Provide the (x, y) coordinate of the cell's center where the given text is located.  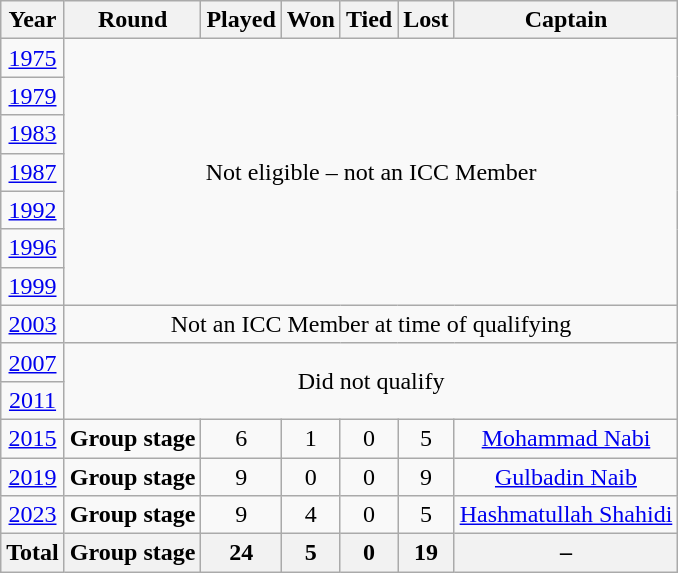
1996 (33, 248)
1983 (33, 134)
Captain (566, 20)
Hashmatullah Shahidi (566, 515)
24 (241, 553)
1 (310, 438)
1987 (33, 172)
Tied (368, 20)
2003 (33, 324)
Won (310, 20)
1975 (33, 58)
Mohammad Nabi (566, 438)
2007 (33, 362)
2011 (33, 400)
Not eligible – not an ICC Member (371, 172)
6 (241, 438)
Year (33, 20)
19 (426, 553)
1999 (33, 286)
1992 (33, 210)
2023 (33, 515)
1979 (33, 96)
Round (132, 20)
Lost (426, 20)
2019 (33, 477)
2015 (33, 438)
Played (241, 20)
Total (33, 553)
Did not qualify (371, 381)
– (566, 553)
Not an ICC Member at time of qualifying (371, 324)
4 (310, 515)
Gulbadin Naib (566, 477)
